Search for the cell housing the specified text and yield its (x, y) center coordinate. 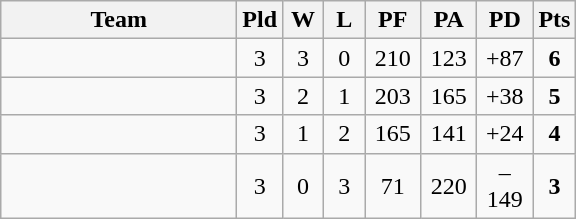
+87 (505, 58)
Pts (554, 20)
4 (554, 134)
PF (393, 20)
Team (119, 20)
Pld (260, 20)
PD (505, 20)
71 (393, 186)
+38 (505, 96)
+24 (505, 134)
5 (554, 96)
203 (393, 96)
210 (393, 58)
123 (449, 58)
PA (449, 20)
W (304, 20)
–149 (505, 186)
141 (449, 134)
L (344, 20)
6 (554, 58)
220 (449, 186)
